Determine the [X, Y] coordinate at the center of the cell enclosing the given text.  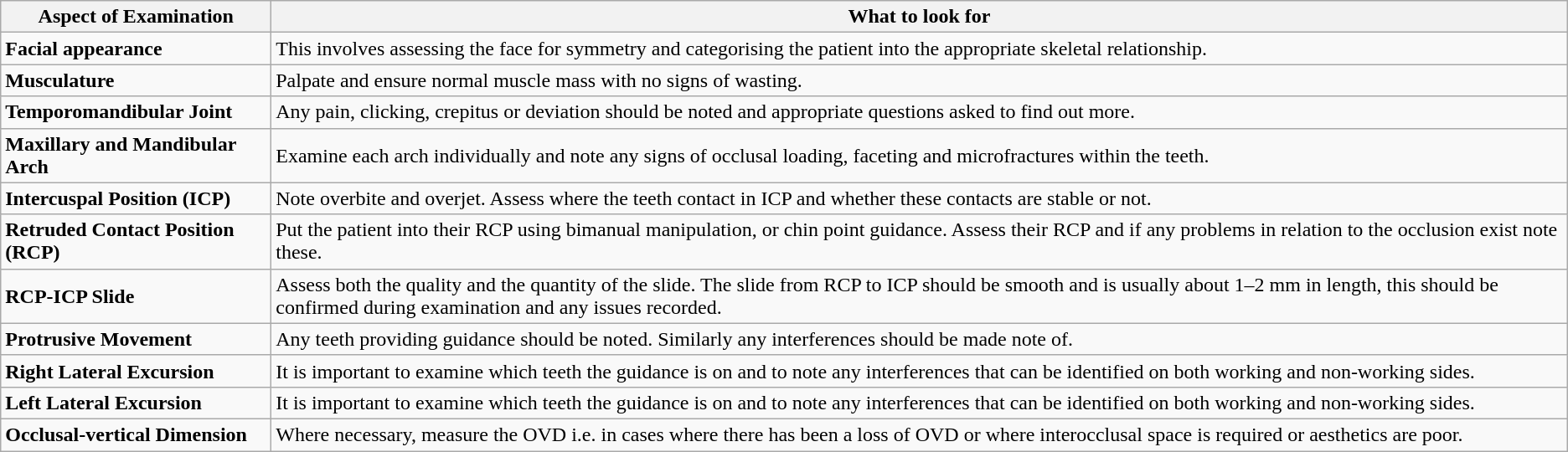
RCP-ICP Slide [136, 296]
Note overbite and overjet. Assess where the teeth contact in ICP and whether these contacts are stable or not. [920, 198]
Any teeth providing guidance should be noted. Similarly any interferences should be made note of. [920, 339]
Facial appearance [136, 49]
Protrusive Movement [136, 339]
Any pain, clicking, crepitus or deviation should be noted and appropriate questions asked to find out more. [920, 112]
Right Lateral Excursion [136, 371]
Occlusal-vertical Dimension [136, 434]
Left Lateral Excursion [136, 403]
Where necessary, measure the OVD i.e. in cases where there has been a loss of OVD or where interocclusal space is required or aesthetics are poor. [920, 434]
Palpate and ensure normal muscle mass with no signs of wasting. [920, 80]
Examine each arch individually and note any signs of occlusal loading, faceting and microfractures within the teeth. [920, 156]
Musculature [136, 80]
Aspect of Examination [136, 17]
Maxillary and Mandibular Arch [136, 156]
Temporomandibular Joint [136, 112]
Intercuspal Position (ICP) [136, 198]
This involves assessing the face for symmetry and categorising the patient into the appropriate skeletal relationship. [920, 49]
What to look for [920, 17]
Retruded Contact Position (RCP) [136, 241]
